Provide the [x, y] coordinate of the cell's center where the given text is located.  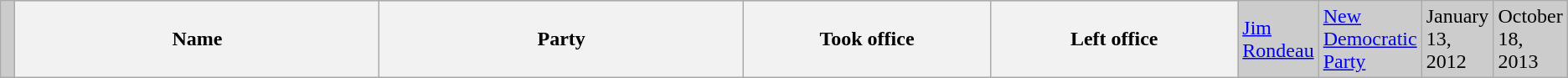
Took office [866, 39]
January 13, 2012 [1457, 39]
Jim Rondeau [1278, 39]
Party [561, 39]
October 18, 2013 [1530, 39]
Left office [1114, 39]
New Democratic Party [1370, 39]
Name [198, 39]
